Identify which cell holds the provided text, then report its (x, y) central coordinate. 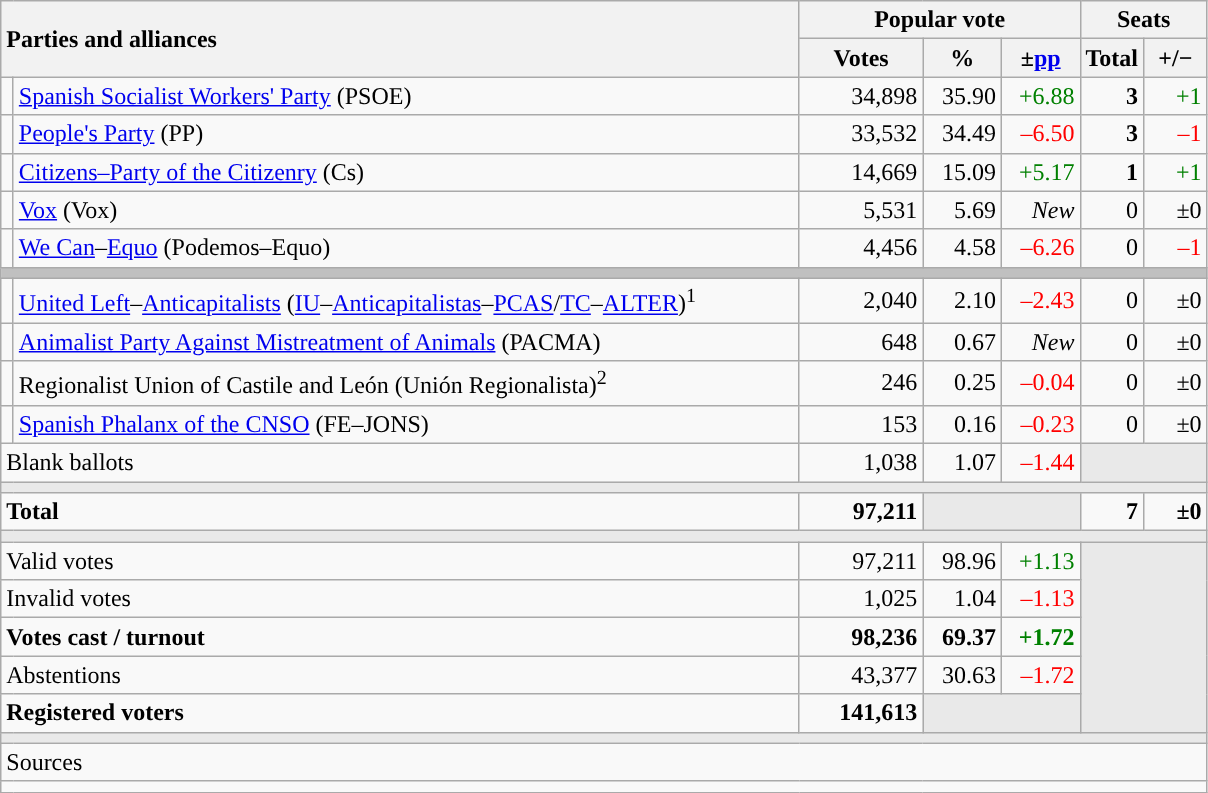
35.90 (962, 96)
0.67 (962, 342)
1.07 (962, 462)
Regionalist Union of Castile and León (Unión Regionalista)2 (406, 384)
5.69 (962, 210)
141,613 (861, 713)
Abstentions (400, 675)
We Can–Equo (Podemos–Equo) (406, 248)
30.63 (962, 675)
+/− (1176, 58)
Citizens–Party of the Citizenry (Cs) (406, 172)
–0.04 (1040, 384)
Votes (861, 58)
69.37 (962, 637)
1,025 (861, 599)
33,532 (861, 134)
4.58 (962, 248)
1 (1112, 172)
648 (861, 342)
±pp (1040, 58)
+6.88 (1040, 96)
Spanish Phalanx of the CNSO (FE–JONS) (406, 424)
0.25 (962, 384)
2.10 (962, 300)
+1.72 (1040, 637)
15.09 (962, 172)
4,456 (861, 248)
–2.43 (1040, 300)
Votes cast / turnout (400, 637)
1,038 (861, 462)
7 (1112, 512)
–0.23 (1040, 424)
+1.13 (1040, 561)
Vox (Vox) (406, 210)
34,898 (861, 96)
–1.44 (1040, 462)
43,377 (861, 675)
–1.72 (1040, 675)
Popular vote (940, 20)
–6.26 (1040, 248)
+5.17 (1040, 172)
153 (861, 424)
Parties and alliances (400, 39)
246 (861, 384)
% (962, 58)
United Left–Anticapitalists (IU–Anticapitalistas–PCAS/TC–ALTER)1 (406, 300)
98.96 (962, 561)
5,531 (861, 210)
Spanish Socialist Workers' Party (PSOE) (406, 96)
Sources (604, 762)
Blank ballots (400, 462)
2,040 (861, 300)
Invalid votes (400, 599)
98,236 (861, 637)
Seats (1144, 20)
People's Party (PP) (406, 134)
34.49 (962, 134)
–6.50 (1040, 134)
14,669 (861, 172)
Valid votes (400, 561)
Registered voters (400, 713)
1.04 (962, 599)
–1.13 (1040, 599)
0.16 (962, 424)
Animalist Party Against Mistreatment of Animals (PACMA) (406, 342)
